Determine the (X, Y) coordinate at the center of the cell enclosing the given text.  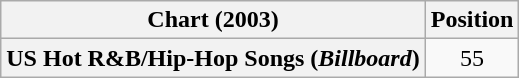
Position (472, 20)
US Hot R&B/Hip-Hop Songs (Billboard) (213, 58)
55 (472, 58)
Chart (2003) (213, 20)
